Pinpoint the cell where the given text exists, returning its (x, y) midpoint coordinate. 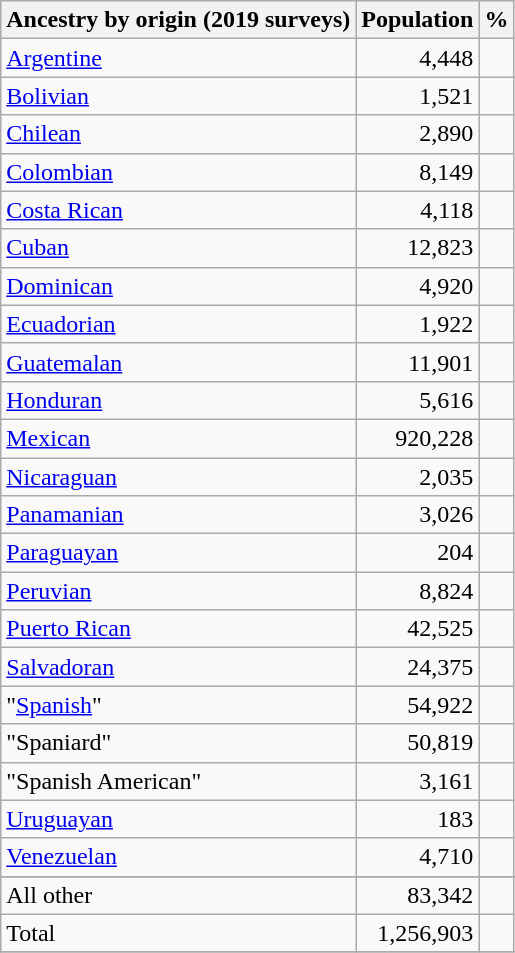
Peruvian (178, 591)
12,823 (418, 248)
Panamanian (178, 515)
204 (418, 553)
54,922 (418, 705)
Mexican (178, 438)
Costa Rican (178, 210)
"Spanish" (178, 705)
Argentine (178, 58)
920,228 (418, 438)
Venezuelan (178, 857)
Guatemalan (178, 362)
3,161 (418, 781)
8,149 (418, 172)
Ecuadorian (178, 324)
3,026 (418, 515)
50,819 (418, 743)
83,342 (418, 895)
4,710 (418, 857)
2,035 (418, 477)
4,448 (418, 58)
1,256,903 (418, 933)
Uruguayan (178, 819)
Bolivian (178, 96)
183 (418, 819)
11,901 (418, 362)
2,890 (418, 134)
"Spaniard" (178, 743)
1,922 (418, 324)
Nicaraguan (178, 477)
Ancestry by origin (2019 surveys) (178, 20)
Dominican (178, 286)
4,920 (418, 286)
4,118 (418, 210)
42,525 (418, 629)
24,375 (418, 667)
1,521 (418, 96)
Colombian (178, 172)
Salvadoran (178, 667)
Chilean (178, 134)
8,824 (418, 591)
Population (418, 20)
Cuban (178, 248)
Puerto Rican (178, 629)
5,616 (418, 400)
Total (178, 933)
Paraguayan (178, 553)
All other (178, 895)
% (496, 20)
Honduran (178, 400)
"Spanish American" (178, 781)
